Scan for the cell matching the given text and deliver its (X, Y) coordinate at center. 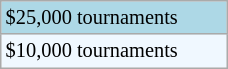
$10,000 tournaments (114, 51)
$25,000 tournaments (114, 17)
